From the cell containing the given text, extract its center point as [X, Y] coordinate. 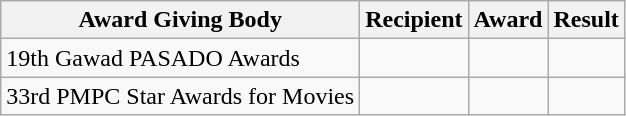
Award [508, 20]
Result [586, 20]
Award Giving Body [180, 20]
33rd PMPC Star Awards for Movies [180, 96]
19th Gawad PASADO Awards [180, 58]
Recipient [414, 20]
